Determine the (X, Y) coordinate at the center of the cell enclosing the given text.  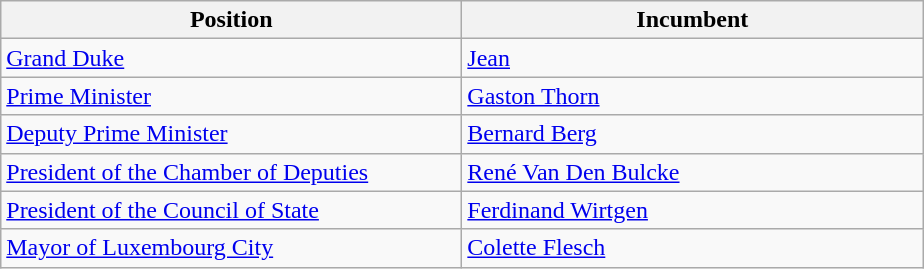
Deputy Prime Minister (232, 134)
Prime Minister (232, 96)
Colette Flesch (692, 248)
Position (232, 20)
Grand Duke (232, 58)
President of the Chamber of Deputies (232, 172)
Bernard Berg (692, 134)
Ferdinand Wirtgen (692, 210)
Jean (692, 58)
Mayor of Luxembourg City (232, 248)
Gaston Thorn (692, 96)
Incumbent (692, 20)
René Van Den Bulcke (692, 172)
President of the Council of State (232, 210)
